Scan for the cell matching the given text and deliver its [X, Y] coordinate at center. 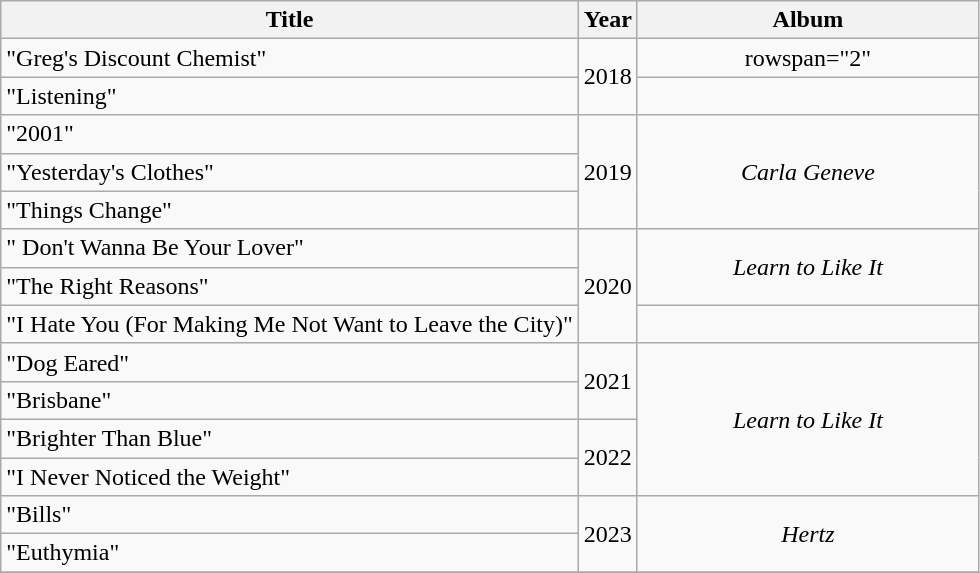
"Yesterday's Clothes" [290, 172]
rowspan="2" [808, 58]
"Dog Eared" [290, 362]
2019 [608, 172]
2021 [608, 381]
2018 [608, 77]
Album [808, 20]
Carla Geneve [808, 172]
2023 [608, 534]
"Greg's Discount Chemist" [290, 58]
"Euthymia" [290, 553]
" Don't Wanna Be Your Lover" [290, 248]
Hertz [808, 534]
2020 [608, 286]
"2001" [290, 134]
"Brighter Than Blue" [290, 438]
Title [290, 20]
"Listening" [290, 96]
"I Hate You (For Making Me Not Want to Leave the City)" [290, 324]
"The Right Reasons" [290, 286]
"Things Change" [290, 210]
"Brisbane" [290, 400]
"Bills" [290, 515]
Year [608, 20]
2022 [608, 457]
"I Never Noticed the Weight" [290, 477]
